Return the [x, y] coordinate for the center point of the cell that contains the specified text.  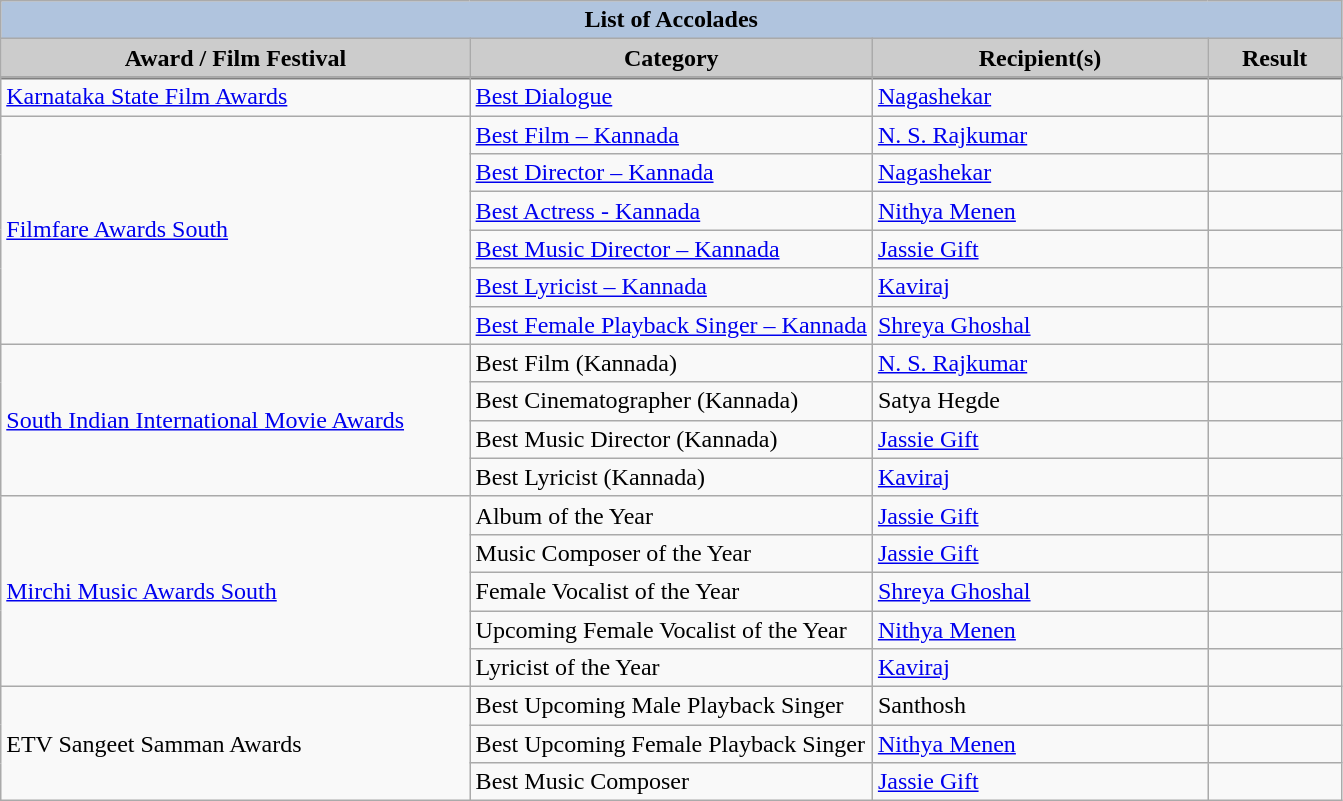
Award / Film Festival [236, 58]
Best Film (Kannada) [671, 363]
Satya Hegde [1040, 401]
ETV Sangeet Samman Awards [236, 744]
Best Female Playback Singer – Kannada [671, 325]
Best Music Director (Kannada) [671, 439]
Karnataka State Film Awards [236, 97]
Category [671, 58]
Best Cinematographer (Kannada) [671, 401]
Best Director – Kannada [671, 173]
Best Upcoming Male Playback Singer [671, 706]
Mirchi Music Awards South [236, 591]
Best Actress - Kannada [671, 211]
Best Music Director – Kannada [671, 249]
List of Accolades [672, 20]
Upcoming Female Vocalist of the Year [671, 629]
Best Film – Kannada [671, 135]
Music Composer of the Year [671, 553]
Result [1275, 58]
Best Lyricist (Kannada) [671, 477]
South Indian International Movie Awards [236, 420]
Album of the Year [671, 515]
Best Upcoming Female Playback Singer [671, 744]
Recipient(s) [1040, 58]
Lyricist of the Year [671, 668]
Filmfare Awards South [236, 230]
Female Vocalist of the Year [671, 591]
Best Music Composer [671, 782]
Best Dialogue [671, 97]
Best Lyricist – Kannada [671, 287]
Santhosh [1040, 706]
